Locate the cell with the specified text and output its [X, Y] center coordinate. 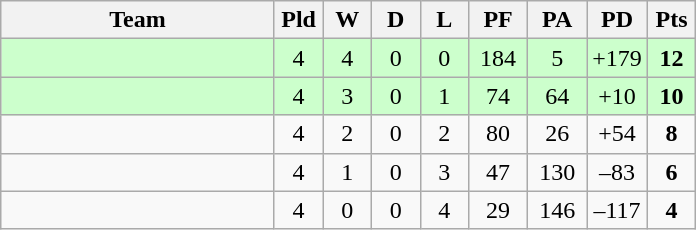
184 [498, 58]
Pts [672, 20]
146 [558, 210]
W [348, 20]
–83 [618, 172]
PA [558, 20]
Pld [298, 20]
L [444, 20]
47 [498, 172]
80 [498, 134]
6 [672, 172]
+10 [618, 96]
+179 [618, 58]
+54 [618, 134]
10 [672, 96]
130 [558, 172]
Team [138, 20]
64 [558, 96]
29 [498, 210]
5 [558, 58]
D [396, 20]
26 [558, 134]
PD [618, 20]
74 [498, 96]
PF [498, 20]
–117 [618, 210]
12 [672, 58]
8 [672, 134]
